Find where the given text appears and provide that cell's center as [X, Y] coordinate. 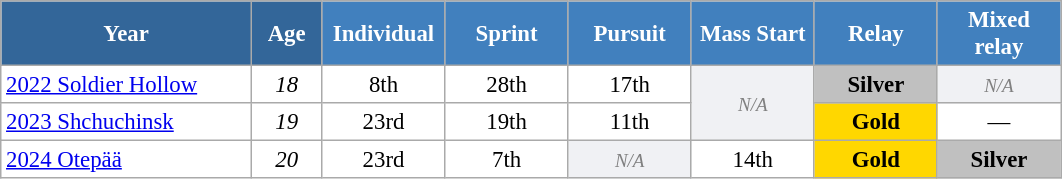
18 [286, 85]
2022 Soldier Hollow [126, 85]
Age [286, 34]
19th [506, 122]
28th [506, 85]
Year [126, 34]
Individual [384, 34]
— [998, 122]
7th [506, 160]
17th [630, 85]
20 [286, 160]
8th [384, 85]
19 [286, 122]
Sprint [506, 34]
14th [752, 160]
Mass Start [752, 34]
11th [630, 122]
Pursuit [630, 34]
2023 Shchuchinsk [126, 122]
Relay [876, 34]
Mixed relay [998, 34]
2024 Otepää [126, 160]
